Return the (X, Y) coordinate for the center point of the cell that contains the specified text.  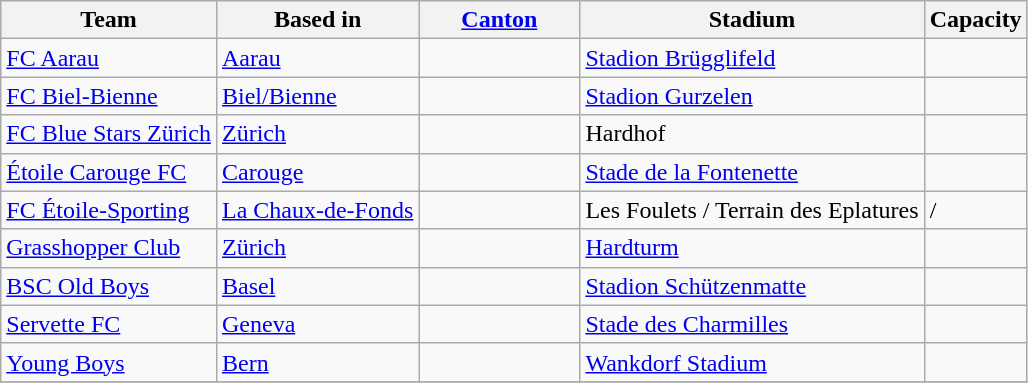
Stadion Gurzelen (752, 96)
FC Étoile-Sporting (109, 210)
/ (976, 210)
Aarau (317, 58)
Bern (317, 362)
Team (109, 20)
Stade des Charmilles (752, 324)
Basel (317, 286)
Carouge (317, 172)
FC Biel-Bienne (109, 96)
Based in (317, 20)
La Chaux-de-Fonds (317, 210)
FC Blue Stars Zürich (109, 134)
Servette FC (109, 324)
Geneva (317, 324)
Biel/Bienne (317, 96)
BSC Old Boys (109, 286)
Stadion Schützenmatte (752, 286)
Hardturm (752, 248)
FC Aarau (109, 58)
Young Boys (109, 362)
Étoile Carouge FC (109, 172)
Stadion Brügglifeld (752, 58)
Les Foulets / Terrain des Eplatures (752, 210)
Wankdorf Stadium (752, 362)
Stade de la Fontenette (752, 172)
Stadium (752, 20)
Hardhof (752, 134)
Grasshopper Club (109, 248)
Capacity (976, 20)
Canton (500, 20)
